From the cell containing the given text, extract its center point as (x, y) coordinate. 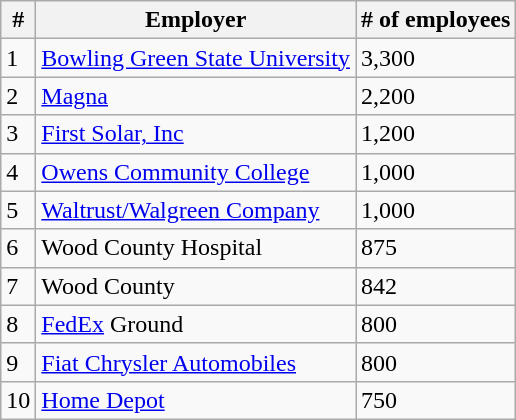
Bowling Green State University (196, 58)
3,300 (436, 58)
First Solar, Inc (196, 134)
Owens Community College (196, 172)
750 (436, 400)
5 (18, 210)
4 (18, 172)
Wood County Hospital (196, 248)
10 (18, 400)
842 (436, 286)
Fiat Chrysler Automobiles (196, 362)
3 (18, 134)
1,200 (436, 134)
6 (18, 248)
FedEx Ground (196, 324)
# (18, 20)
875 (436, 248)
2 (18, 96)
Home Depot (196, 400)
Employer (196, 20)
2,200 (436, 96)
Magna (196, 96)
# of employees (436, 20)
Waltrust/Walgreen Company (196, 210)
1 (18, 58)
Wood County (196, 286)
7 (18, 286)
8 (18, 324)
9 (18, 362)
